Return the [X, Y] coordinate for the center point of the cell that contains the specified text.  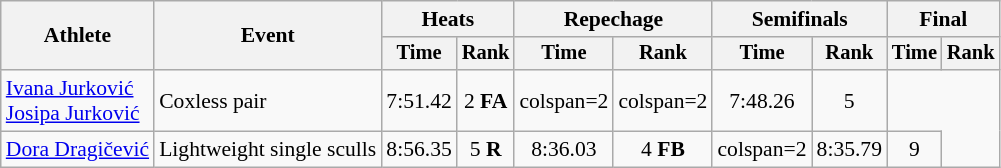
Ivana JurkovićJosipa Jurković [78, 100]
2 FA [486, 100]
8:35.79 [850, 150]
8:56.35 [418, 150]
7:51.42 [418, 100]
7:48.26 [762, 100]
Repechage [613, 19]
8:36.03 [564, 150]
9 [914, 150]
Dora Dragičević [78, 150]
Heats [448, 19]
5 [850, 100]
4 FB [662, 150]
Event [268, 36]
Coxless pair [268, 100]
Semifinals [800, 19]
Athlete [78, 36]
Final [943, 19]
Lightweight single sculls [268, 150]
5 R [486, 150]
